Find where the given text appears and provide that cell's center as (X, Y) coordinate. 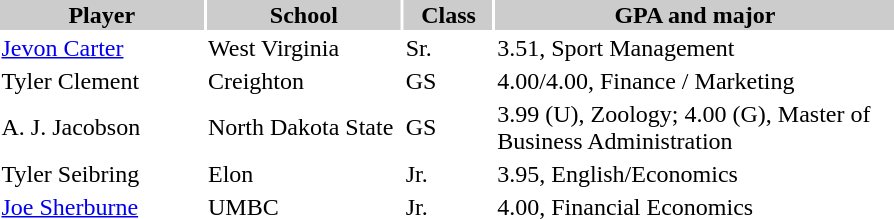
3.99 (U), Zoology; 4.00 (G), Master of Business Administration (695, 128)
Player (102, 15)
3.95, English/Economics (695, 174)
Class (448, 15)
3.51, Sport Management (695, 48)
GPA and major (695, 15)
Creighton (304, 81)
Elon (304, 174)
Jevon Carter (102, 48)
North Dakota State (304, 128)
A. J. Jacobson (102, 128)
4.00/4.00, Finance / Marketing (695, 81)
Sr. (448, 48)
Tyler Clement (102, 81)
Jr. (448, 174)
West Virginia (304, 48)
Tyler Seibring (102, 174)
School (304, 15)
